Search for the cell housing the specified text and yield its (X, Y) center coordinate. 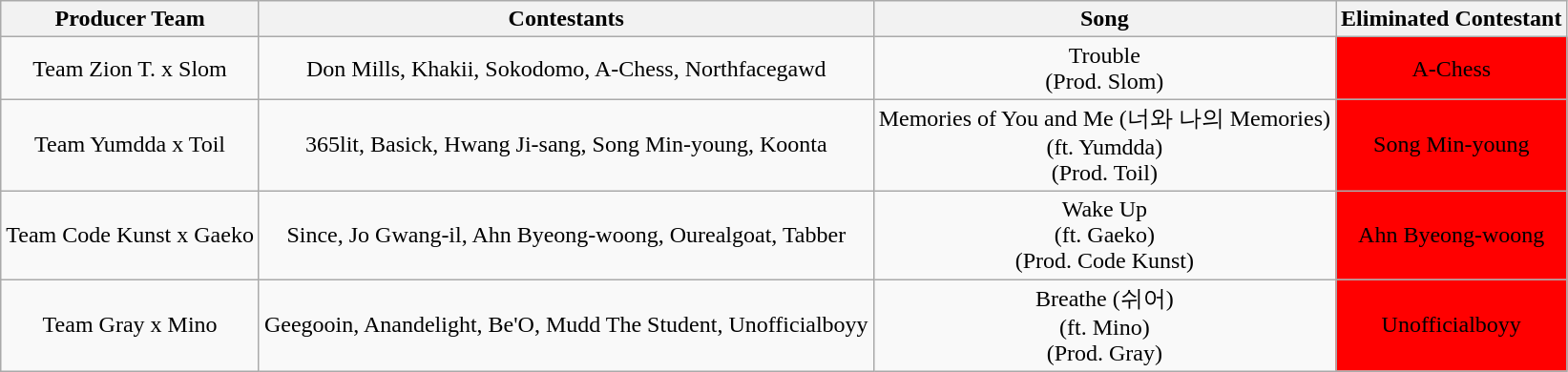
Don Mills, Khakii, Sokodomo, A-Chess, Northfacegawd (566, 69)
Since, Jo Gwang-il, Ahn Byeong-woong, Ourealgoat, Tabber (566, 235)
Contestants (566, 19)
Team Code Kunst x Gaeko (130, 235)
Memories of You and Me (너와 나의 Memories) (ft. Yumdda) (Prod. Toil) (1104, 145)
Eliminated Contestant (1452, 19)
Geegooin, Anandelight, Be'O, Mudd The Student, Unofficialboyy (566, 324)
Song (1104, 19)
Team Gray x Mino (130, 324)
Breathe (쉬어) (ft. Mino) (Prod. Gray) (1104, 324)
Wake Up (ft. Gaeko) (Prod. Code Kunst) (1104, 235)
Trouble (Prod. Slom) (1104, 69)
Unofficialboyy (1452, 324)
A-Chess (1452, 69)
Team Yumdda x Toil (130, 145)
Team Zion T. x Slom (130, 69)
365lit, Basick, Hwang Ji-sang, Song Min-young, Koonta (566, 145)
Song Min-young (1452, 145)
Producer Team (130, 19)
Ahn Byeong-woong (1452, 235)
